Return (X, Y) of the center of cell containing provided text 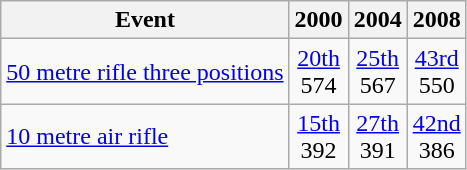
42nd386 (436, 136)
50 metre rifle three positions (145, 72)
Event (145, 20)
2004 (378, 20)
25th567 (378, 72)
43rd550 (436, 72)
20th574 (318, 72)
2000 (318, 20)
10 metre air rifle (145, 136)
27th391 (378, 136)
15th392 (318, 136)
2008 (436, 20)
